Output the [x, y] coordinate of the center of the cell containing the given text.  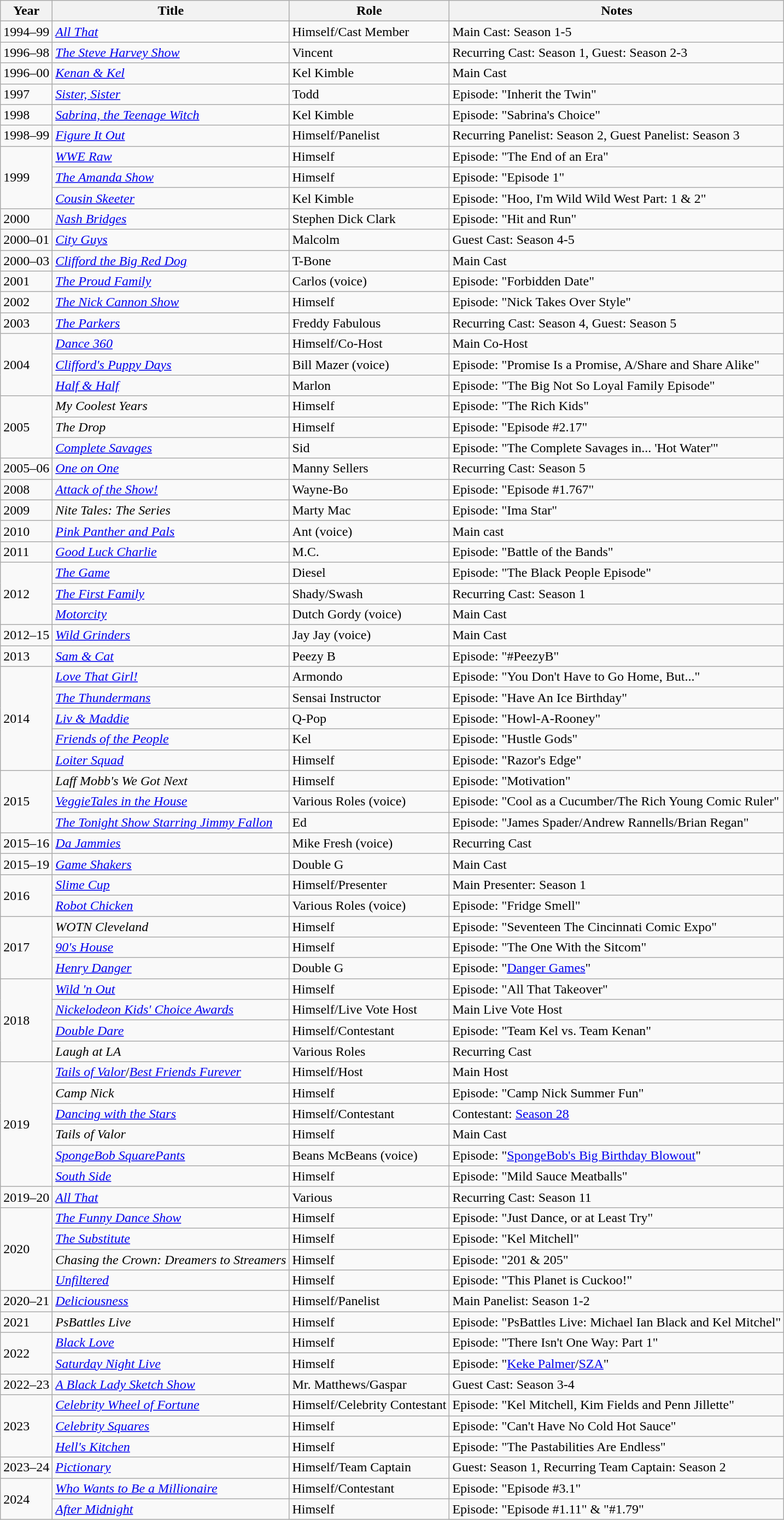
Tails of Valor [171, 1135]
Pictionary [171, 1468]
Cousin Skeeter [171, 198]
VeggieTales in the House [171, 802]
Episode: "Hustle Gods" [617, 739]
2019 [26, 1124]
Nite Tales: The Series [171, 510]
Episode: "201 & 205" [617, 1259]
Recurring Cast: Season 5 [617, 469]
Henry Danger [171, 968]
Himself/Co-Host [370, 344]
Main Host [617, 1072]
Q-Pop [370, 718]
Game Shakers [171, 864]
Marlon [370, 385]
Episode: "Promise Is a Promise, A/Share and Share Alike" [617, 365]
2013 [26, 656]
Episode: "Razor's Edge" [617, 760]
2012–15 [26, 635]
The Steve Harvey Show [171, 52]
2016 [26, 895]
Episode: "PsBattles Live: Michael Ian Black and Kel Mitchel" [617, 1322]
Episode: "Seventeen The Cincinnati Comic Expo" [617, 927]
Episode: "Can't Have No Cold Hot Sauce" [617, 1426]
Sid [370, 448]
My Coolest Years [171, 406]
Kel [370, 739]
Episode: "James Spader/Andrew Rannells/Brian Regan" [617, 822]
Sensai Instructor [370, 698]
1997 [26, 94]
Episode: "Nick Takes Over Style" [617, 302]
2021 [26, 1322]
Himself/Host [370, 1072]
Episode: "Camp Nick Summer Fun" [617, 1093]
2023–24 [26, 1468]
The Amanda Show [171, 177]
Celebrity Wheel of Fortune [171, 1405]
Malcolm [370, 239]
2004 [26, 365]
Various Roles [370, 1051]
2014 [26, 718]
Loiter Squad [171, 760]
SpongeBob SquarePants [171, 1155]
Episode: "Kel Mitchell, Kim Fields and Penn Jillette" [617, 1405]
2015 [26, 802]
The Tonight Show Starring Jimmy Fallon [171, 822]
2000–01 [26, 239]
The Parkers [171, 323]
Celebrity Squares [171, 1426]
2010 [26, 531]
Recurring Panelist: Season 2, Guest Panelist: Season 3 [617, 136]
Kenan & Kel [171, 73]
Laff Mobb's We Got Next [171, 781]
One on One [171, 469]
2020–21 [26, 1301]
2002 [26, 302]
Episode: "Kel Mitchell" [617, 1238]
Diesel [370, 572]
Episode: "The Rich Kids" [617, 406]
Episode: "Ima Star" [617, 510]
Ed [370, 822]
T-Bone [370, 261]
Chasing the Crown: Dreamers to Streamers [171, 1259]
Notes [617, 11]
2022–23 [26, 1384]
Black Love [171, 1343]
Main Co-Host [617, 344]
Main Presenter: Season 1 [617, 885]
Slime Cup [171, 885]
1998–99 [26, 136]
Episode: "The End of an Era" [617, 156]
Episode: "Sabrina's Choice" [617, 115]
Motorcity [171, 615]
Episode: "Hit and Run" [617, 219]
Dance 360 [171, 344]
2000 [26, 219]
Figure It Out [171, 136]
A Black Lady Sketch Show [171, 1384]
Robot Chicken [171, 905]
Episode: "Mild Sauce Meatballs" [617, 1176]
Recurring Cast: Season 1 [617, 593]
Episode: "Team Kel vs. Team Kenan" [617, 1031]
Year [26, 11]
Sister, Sister [171, 94]
Title [171, 11]
Episode: "There Isn't One Way: Part 1" [617, 1343]
Pink Panther and Pals [171, 531]
Recurring Cast: Season 4, Guest: Season 5 [617, 323]
Clifford the Big Red Dog [171, 261]
90's House [171, 948]
After Midnight [171, 1509]
2001 [26, 282]
Marty Mac [370, 510]
Todd [370, 94]
Who Wants to Be a Millionaire [171, 1488]
The Thundermans [171, 698]
Main Live Vote Host [617, 1010]
Camp Nick [171, 1093]
Freddy Fabulous [370, 323]
Episode: "Hoo, I'm Wild Wild West Part: 1 & 2" [617, 198]
2005–06 [26, 469]
Role [370, 11]
Vincent [370, 52]
2003 [26, 323]
2000–03 [26, 261]
Unfiltered [171, 1281]
Episode: "Keke Palmer/SZA" [617, 1364]
Mike Fresh (voice) [370, 843]
Dancing with the Stars [171, 1114]
2009 [26, 510]
Guest: Season 1, Recurring Team Captain: Season 2 [617, 1468]
Stephen Dick Clark [370, 219]
Main cast [617, 531]
Attack of the Show! [171, 489]
Good Luck Charlie [171, 552]
1994–99 [26, 32]
1998 [26, 115]
Main Cast: Season 1-5 [617, 32]
2023 [26, 1426]
1996–00 [26, 73]
The Game [171, 572]
Episode: "Howl-A-Rooney" [617, 718]
The Substitute [171, 1238]
Episode: "Fridge Smell" [617, 905]
Bill Mazer (voice) [370, 365]
Episode: "Cool as a Cucumber/The Rich Young Comic Ruler" [617, 802]
2018 [26, 1020]
Episode: "#PeezyB" [617, 656]
Da Jammies [171, 843]
Various [370, 1197]
Episode: "Forbidden Date" [617, 282]
Carlos (voice) [370, 282]
Episode: "You Don't Have to Go Home, But..." [617, 677]
Episode: "Episode #2.17" [617, 427]
Episode: "All That Takeover" [617, 989]
Recurring Cast: Season 1, Guest: Season 2-3 [617, 52]
WOTN Cleveland [171, 927]
Guest Cast: Season 4-5 [617, 239]
Nickelodeon Kids' Choice Awards [171, 1010]
WWE Raw [171, 156]
2017 [26, 948]
2024 [26, 1499]
Episode: "The One With the Sitcom" [617, 948]
Ant (voice) [370, 531]
2015–19 [26, 864]
Guest Cast: Season 3-4 [617, 1384]
Himself/Celebrity Contestant [370, 1405]
Liv & Maddie [171, 718]
The Proud Family [171, 282]
Half & Half [171, 385]
Episode: "Just Dance, or at Least Try" [617, 1218]
Complete Savages [171, 448]
Peezy B [370, 656]
2015–16 [26, 843]
Double Dare [171, 1031]
Himself/Live Vote Host [370, 1010]
Nash Bridges [171, 219]
Sam & Cat [171, 656]
The First Family [171, 593]
Episode: "This Planet is Cuckoo!" [617, 1281]
Episode: "The Black People Episode" [617, 572]
Wild 'n Out [171, 989]
Mr. Matthews/Gaspar [370, 1384]
Wayne-Bo [370, 489]
Armondo [370, 677]
Episode: "Episode #3.1" [617, 1488]
Himself/Cast Member [370, 32]
Contestant: Season 28 [617, 1114]
Episode: "The Big Not So Loyal Family Episode" [617, 385]
Friends of the People [171, 739]
1999 [26, 177]
Manny Sellers [370, 469]
Jay Jay (voice) [370, 635]
Main Panelist: Season 1-2 [617, 1301]
The Drop [171, 427]
Episode: "Have An Ice Birthday" [617, 698]
The Nick Cannon Show [171, 302]
2011 [26, 552]
Episode: "Danger Games" [617, 968]
Laugh at LA [171, 1051]
2022 [26, 1353]
The Funny Dance Show [171, 1218]
2005 [26, 427]
Love That Girl! [171, 677]
Episode: "Episode #1.11" & "#1.79" [617, 1509]
Tails of Valor/Best Friends Furever [171, 1072]
Recurring Cast: Season 11 [617, 1197]
Sabrina, the Teenage Witch [171, 115]
Episode: "The Complete Savages in... 'Hot Water'" [617, 448]
Clifford's Puppy Days [171, 365]
Episode: "Motivation" [617, 781]
Hell's Kitchen [171, 1447]
2019–20 [26, 1197]
M.C. [370, 552]
City Guys [171, 239]
Episode: "Inherit the Twin" [617, 94]
Episode: "SpongeBob's Big Birthday Blowout" [617, 1155]
Himself/Team Captain [370, 1468]
1996–98 [26, 52]
Episode: "The Pastabilities Are Endless" [617, 1447]
Episode: "Battle of the Bands" [617, 552]
South Side [171, 1176]
Wild Grinders [171, 635]
Episode: "Episode 1" [617, 177]
2012 [26, 593]
Dutch Gordy (voice) [370, 615]
Himself/Presenter [370, 885]
Episode: "Episode #1.767" [617, 489]
PsBattles Live [171, 1322]
Shady/Swash [370, 593]
2008 [26, 489]
Deliciousness [171, 1301]
Saturday Night Live [171, 1364]
2020 [26, 1249]
Beans McBeans (voice) [370, 1155]
